Capture the cell that displays the provided text and extract its [X, Y] central coordinate. 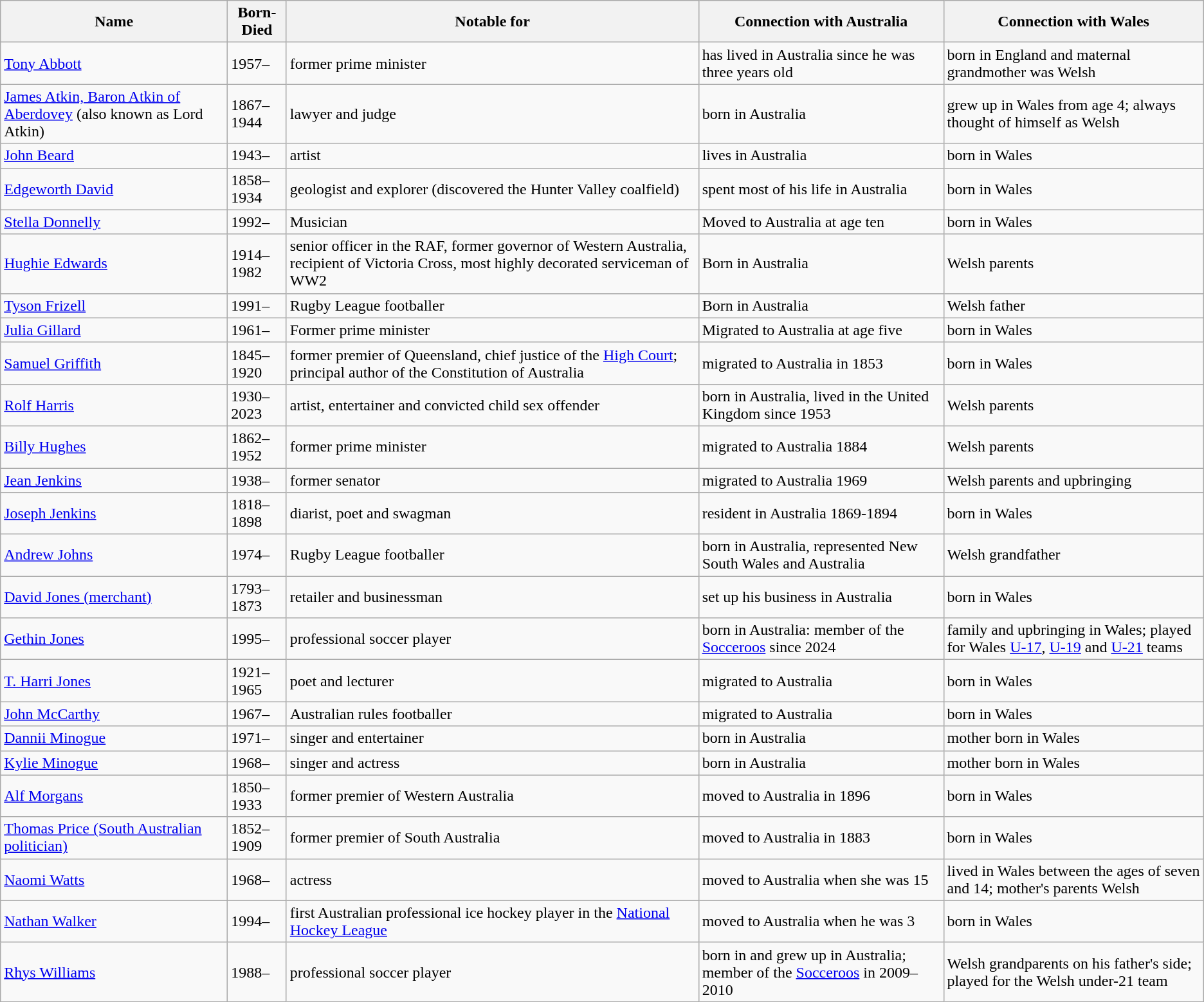
1988– [257, 972]
Billy Hughes [114, 446]
retailer and businessman [493, 597]
1930–2023 [257, 405]
1845–1920 [257, 363]
Welsh father [1073, 305]
spent most of his life in Australia [821, 189]
Tyson Frizell [114, 305]
1852–1909 [257, 837]
Thomas Price (South Australian politician) [114, 837]
1943– [257, 156]
1850–1933 [257, 796]
Stella Donnelly [114, 222]
Tony Abbott [114, 63]
born in Australia: member of the Socceroos since 2024 [821, 639]
Samuel Griffith [114, 363]
1994– [257, 921]
Dannii Minogue [114, 738]
Rolf Harris [114, 405]
born in Australia, lived in the United Kingdom since 1953 [821, 405]
1961– [257, 330]
moved to Australia when he was 3 [821, 921]
resident in Australia 1869-1894 [821, 513]
Welsh parents and upbringing [1073, 480]
Former prime minister [493, 330]
1957– [257, 63]
1914–1982 [257, 264]
lived in Wales between the ages of seven and 14; mother's parents Welsh [1073, 880]
lawyer and judge [493, 114]
1991– [257, 305]
John Beard [114, 156]
born in Australia, represented New South Wales and Australia [821, 556]
singer and actress [493, 763]
Gethin Jones [114, 639]
migrated to Australia 1884 [821, 446]
lives in Australia [821, 156]
migrated to Australia in 1853 [821, 363]
1858–1934 [257, 189]
1793–1873 [257, 597]
Nathan Walker [114, 921]
James Atkin, Baron Atkin of Aberdovey (also known as Lord Atkin) [114, 114]
Moved to Australia at age ten [821, 222]
born in and grew up in Australia; member of the Socceroos in 2009–2010 [821, 972]
senior officer in the RAF, former governor of Western Australia, recipient of Victoria Cross, most highly decorated serviceman of WW2 [493, 264]
former premier of South Australia [493, 837]
Joseph Jenkins [114, 513]
has lived in Australia since he was three years old [821, 63]
Welsh grandfather [1073, 556]
1992– [257, 222]
1971– [257, 738]
first Australian professional ice hockey player in the National Hockey League [493, 921]
1938– [257, 480]
set up his business in Australia [821, 597]
grew up in Wales from age 4; always thought of himself as Welsh [1073, 114]
family and upbringing in Wales; played for Wales U-17, U-19 and U-21 teams [1073, 639]
diarist, poet and swagman [493, 513]
David Jones (merchant) [114, 597]
Andrew Johns [114, 556]
Musician [493, 222]
born in England and maternal grandmother was Welsh [1073, 63]
1995– [257, 639]
former senator [493, 480]
1867–1944 [257, 114]
geologist and explorer (discovered the Hunter Valley coalfield) [493, 189]
1921–1965 [257, 680]
singer and entertainer [493, 738]
moved to Australia when she was 15 [821, 880]
Naomi Watts [114, 880]
1818–1898 [257, 513]
actress [493, 880]
Notable for [493, 22]
Migrated to Australia at age five [821, 330]
Born-Died [257, 22]
Kylie Minogue [114, 763]
migrated to Australia 1969 [821, 480]
Name [114, 22]
poet and lecturer [493, 680]
former premier of Queensland, chief justice of the High Court; principal author of the Constitution of Australia [493, 363]
1974– [257, 556]
Welsh grandparents on his father's side; played for the Welsh under-21 team [1073, 972]
Edgeworth David [114, 189]
artist, entertainer and convicted child sex offender [493, 405]
Australian rules footballer [493, 714]
former premier of Western Australia [493, 796]
Jean Jenkins [114, 480]
1862–1952 [257, 446]
Julia Gillard [114, 330]
Connection with Australia [821, 22]
Alf Morgans [114, 796]
Rhys Williams [114, 972]
John McCarthy [114, 714]
T. Harri Jones [114, 680]
artist [493, 156]
Connection with Wales [1073, 22]
moved to Australia in 1883 [821, 837]
1967– [257, 714]
moved to Australia in 1896 [821, 796]
Hughie Edwards [114, 264]
